Capture the cell that displays the provided text and extract its [X, Y] central coordinate. 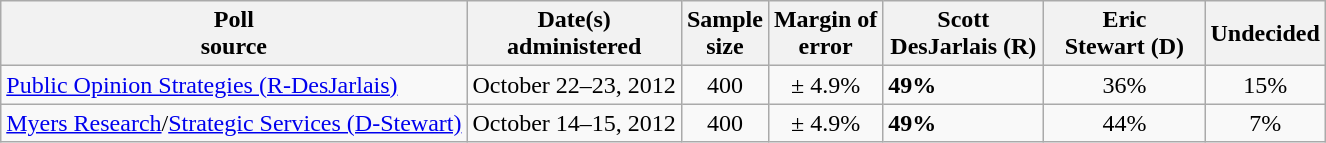
Undecided [1265, 34]
Myers Research/Strategic Services (D-Stewart) [234, 123]
ScottDesJarlais (R) [964, 34]
Samplesize [724, 34]
EricStewart (D) [1124, 34]
44% [1124, 123]
15% [1265, 85]
Public Opinion Strategies (R-DesJarlais) [234, 85]
October 22–23, 2012 [574, 85]
Date(s)administered [574, 34]
36% [1124, 85]
Pollsource [234, 34]
Margin oferror [825, 34]
7% [1265, 123]
October 14–15, 2012 [574, 123]
